Provide the (X, Y) coordinate of the cell's center where the given text is located.  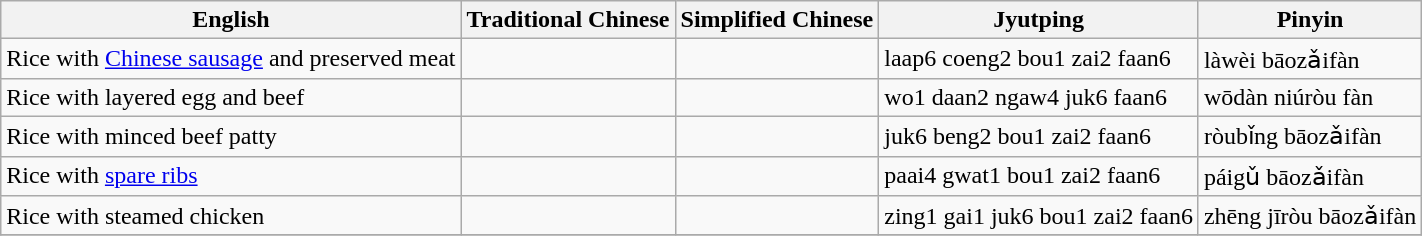
páigǔ bāozǎifàn (1310, 176)
Rice with Chinese sausage and preserved meat (231, 59)
juk6 beng2 bou1 zai2 faan6 (1039, 136)
Rice with spare ribs (231, 176)
Jyutping (1039, 20)
làwèi bāozǎifàn (1310, 59)
wo1 daan2 ngaw4 juk6 faan6 (1039, 97)
paai4 gwat1 bou1 zai2 faan6 (1039, 176)
wōdàn niúròu fàn (1310, 97)
Rice with minced beef patty (231, 136)
zhēng jīròu bāozǎifàn (1310, 216)
laap6 coeng2 bou1 zai2 faan6 (1039, 59)
English (231, 20)
Rice with steamed chicken (231, 216)
Simplified Chinese (777, 20)
Traditional Chinese (568, 20)
Pinyin (1310, 20)
Rice with layered egg and beef (231, 97)
zing1 gai1 juk6 bou1 zai2 faan6 (1039, 216)
ròubǐng bāozǎifàn (1310, 136)
